For the text-containing cell, return its midpoint in (x, y) coordinate format. 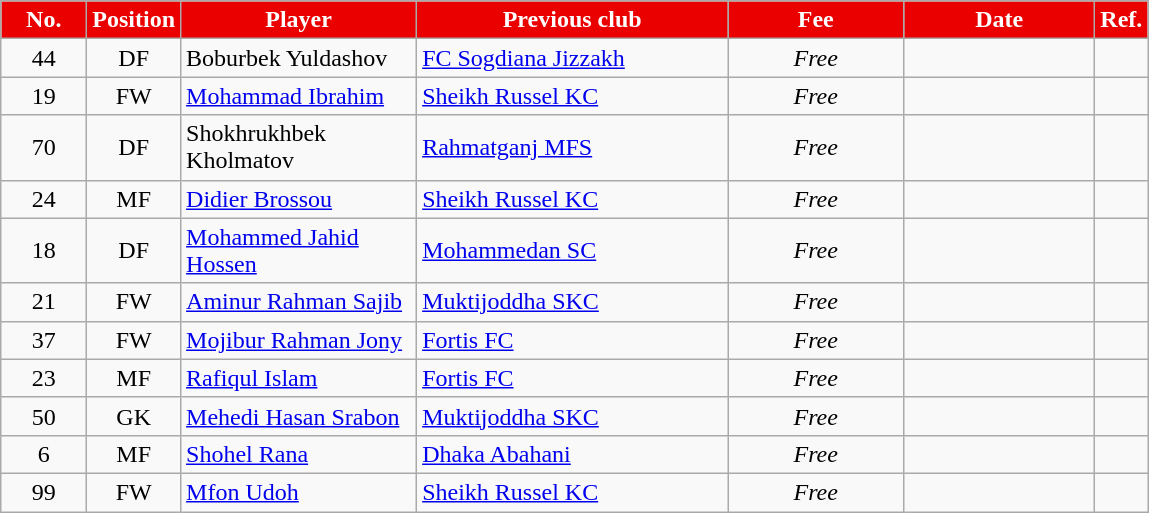
37 (44, 340)
Previous club (572, 20)
24 (44, 199)
Boburbek Yuldashov (299, 58)
6 (44, 454)
Aminur Rahman Sajib (299, 302)
Mojibur Rahman Jony (299, 340)
Mfon Udoh (299, 492)
23 (44, 378)
GK (134, 416)
Date (1000, 20)
Fee (816, 20)
Rahmatganj MFS (572, 148)
No. (44, 20)
Shohel Rana (299, 454)
18 (44, 250)
Mohammedan SC (572, 250)
Mehedi Hasan Srabon (299, 416)
19 (44, 96)
Didier Brossou (299, 199)
Ref. (1122, 20)
Position (134, 20)
Mohammad Ibrahim (299, 96)
Rafiqul Islam (299, 378)
Player (299, 20)
44 (44, 58)
Shokhrukhbek Kholmatov (299, 148)
Mohammed Jahid Hossen (299, 250)
99 (44, 492)
FC Sogdiana Jizzakh (572, 58)
50 (44, 416)
Dhaka Abahani (572, 454)
21 (44, 302)
70 (44, 148)
